Output the (X, Y) coordinate of the center of the cell containing the given text.  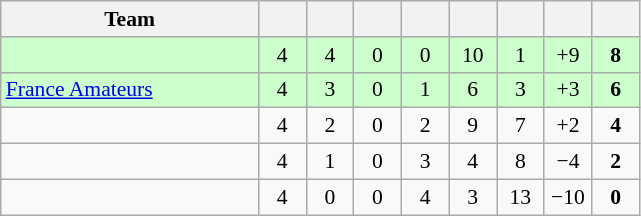
Team (130, 19)
+3 (568, 90)
+9 (568, 55)
+2 (568, 126)
9 (473, 126)
−4 (568, 162)
13 (520, 197)
7 (520, 126)
France Amateurs (130, 90)
10 (473, 55)
−10 (568, 197)
